Extract the [x, y] coordinate from the center of the cell holding the provided text.  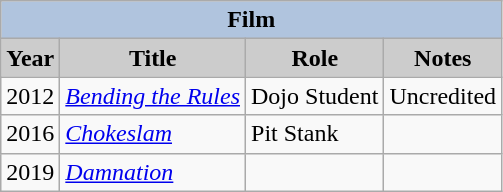
Dojo Student [315, 96]
2016 [30, 134]
Chokeslam [153, 134]
Year [30, 58]
Film [252, 20]
Notes [443, 58]
2019 [30, 172]
Title [153, 58]
Bending the Rules [153, 96]
Damnation [153, 172]
Uncredited [443, 96]
Pit Stank [315, 134]
Role [315, 58]
2012 [30, 96]
